Provide the (X, Y) coordinate of the cell's center where the given text is located.  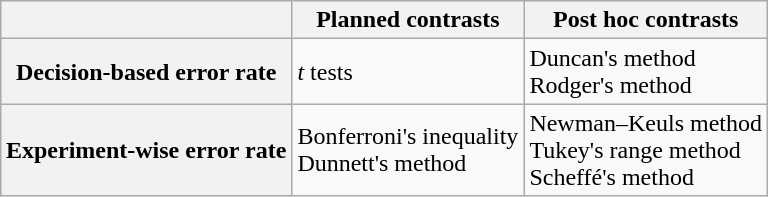
Decision-based error rate (146, 72)
Planned contrasts (408, 20)
t tests (408, 72)
Post hoc contrasts (646, 20)
Duncan's method Rodger's method (646, 72)
Newman–Keuls method Tukey's range method Scheffé's method (646, 150)
Bonferroni's inequality Dunnett's method (408, 150)
Experiment-wise error rate (146, 150)
